Determine the (x, y) coordinate at the center of the cell enclosing the given text.  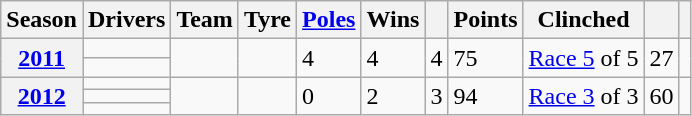
Race 5 of 5 (584, 58)
Clinched (584, 20)
75 (486, 58)
Points (486, 20)
Poles (329, 20)
Race 3 of 3 (584, 96)
2012 (42, 96)
2 (393, 96)
Wins (393, 20)
Team (205, 20)
27 (662, 58)
Tyre (267, 20)
0 (329, 96)
2011 (42, 58)
3 (436, 96)
60 (662, 96)
94 (486, 96)
Season (42, 20)
Drivers (126, 20)
